Determine the (X, Y) coordinate at the center of the cell enclosing the given text.  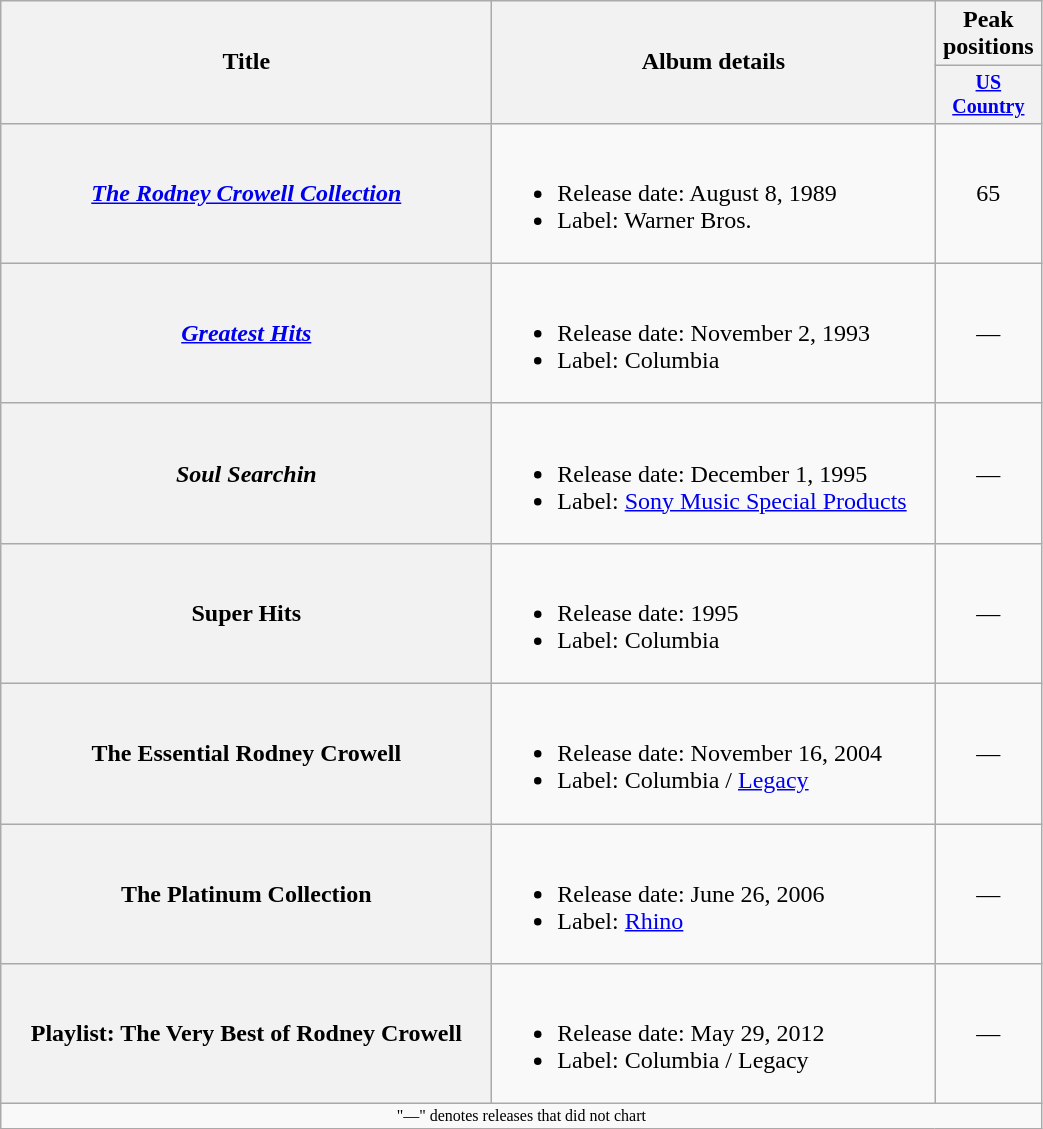
Release date: June 26, 2006Label: Rhino (714, 894)
Release date: November 2, 1993Label: Columbia (714, 333)
Greatest Hits (246, 333)
"—" denotes releases that did not chart (522, 1116)
Release date: August 8, 1989Label: Warner Bros. (714, 193)
The Platinum Collection (246, 894)
Peak positions (988, 34)
Title (246, 62)
Release date: 1995Label: Columbia (714, 613)
Soul Searchin (246, 473)
Super Hits (246, 613)
Playlist: The Very Best of Rodney Crowell (246, 1034)
The Essential Rodney Crowell (246, 754)
Release date: November 16, 2004Label: Columbia / Legacy (714, 754)
US Country (988, 94)
65 (988, 193)
Release date: May 29, 2012Label: Columbia / Legacy (714, 1034)
Release date: December 1, 1995Label: Sony Music Special Products (714, 473)
Album details (714, 62)
The Rodney Crowell Collection (246, 193)
